Find where the given text appears and provide that cell's center as [X, Y] coordinate. 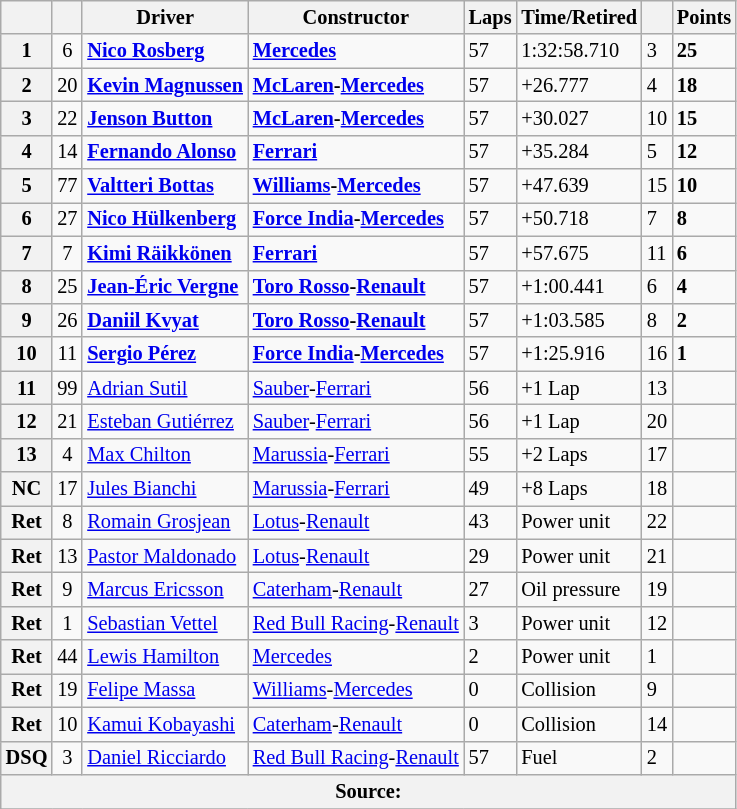
Daniil Kvyat [164, 320]
Constructor [356, 17]
49 [490, 489]
Jules Bianchi [164, 489]
Max Chilton [164, 455]
Points [704, 17]
Source: [368, 791]
Pastor Maldonado [164, 556]
+1:00.441 [579, 287]
Kimi Räikkönen [164, 253]
+47.639 [579, 186]
99 [67, 388]
DSQ [27, 758]
29 [490, 556]
Lewis Hamilton [164, 657]
Fuel [579, 758]
Sergio Pérez [164, 354]
Laps [490, 17]
+1:03.585 [579, 320]
Jean-Éric Vergne [164, 287]
Time/Retired [579, 17]
+26.777 [579, 85]
Jenson Button [164, 118]
NC [27, 489]
43 [490, 522]
Valtteri Bottas [164, 186]
44 [67, 657]
Sebastian Vettel [164, 623]
Nico Rosberg [164, 51]
Marcus Ericsson [164, 589]
Daniel Ricciardo [164, 758]
Kevin Magnussen [164, 85]
+57.675 [579, 253]
Felipe Massa [164, 690]
Nico Hülkenberg [164, 219]
Kamui Kobayashi [164, 724]
+30.027 [579, 118]
+8 Laps [579, 489]
+1:25.916 [579, 354]
Oil pressure [579, 589]
Romain Grosjean [164, 522]
+2 Laps [579, 455]
Esteban Gutiérrez [164, 421]
Fernando Alonso [164, 152]
Adrian Sutil [164, 388]
+35.284 [579, 152]
+50.718 [579, 219]
55 [490, 455]
1:32:58.710 [579, 51]
26 [67, 320]
77 [67, 186]
Driver [164, 17]
16 [657, 354]
